Search for the cell housing the specified text and yield its (X, Y) center coordinate. 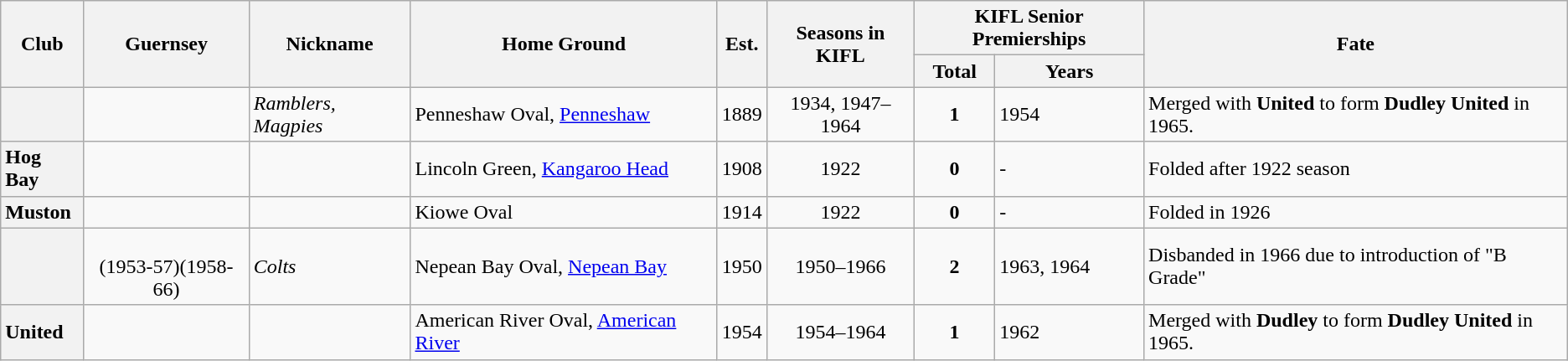
Kiowe Oval (564, 212)
1950–1966 (840, 266)
Fate (1356, 44)
Lincoln Green, Kangaroo Head (564, 169)
1934, 1947–1964 (840, 114)
1954–1964 (840, 332)
1962 (1070, 332)
Folded in 1926 (1356, 212)
Folded after 1922 season (1356, 169)
Club (42, 44)
Nepean Bay Oval, Nepean Bay (564, 266)
Total (955, 71)
Guernsey (166, 44)
1914 (742, 212)
Ramblers, Magpies (330, 114)
Hog Bay (42, 169)
Nickname (330, 44)
Seasons in KIFL (840, 44)
Merged with United to form Dudley United in 1965. (1356, 114)
1889 (742, 114)
Est. (742, 44)
American River Oval, American River (564, 332)
Disbanded in 1966 due to introduction of "B Grade" (1356, 266)
2 (955, 266)
1908 (742, 169)
Colts (330, 266)
(1953-57)(1958-66) (166, 266)
1963, 1964 (1070, 266)
United (42, 332)
Home Ground (564, 44)
1950 (742, 266)
Penneshaw Oval, Penneshaw (564, 114)
Muston (42, 212)
Merged with Dudley to form Dudley United in 1965. (1356, 332)
KIFL Senior Premierships (1029, 28)
Years (1070, 71)
